For the text-containing cell, return its midpoint in (x, y) coordinate format. 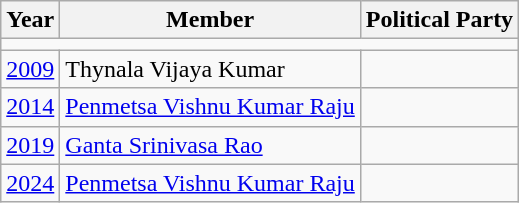
2024 (30, 183)
Political Party (439, 20)
Ganta Srinivasa Rao (210, 145)
2009 (30, 69)
2019 (30, 145)
Year (30, 20)
Thynala Vijaya Kumar (210, 69)
Member (210, 20)
2014 (30, 107)
